Extract the (X, Y) coordinate from the center of the cell holding the provided text.  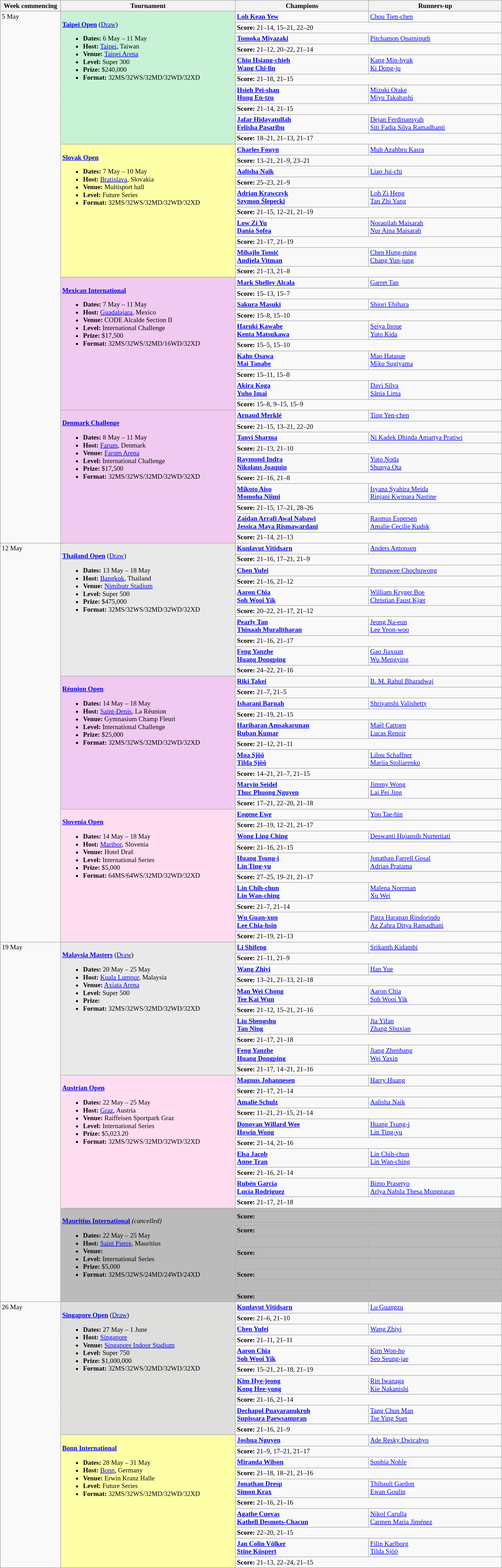
Score: 15–8, 9–15, 15–9 (369, 405)
Rin Iwanaga Kie Nakanishi (435, 1385)
Dechapol Puavaranukroh Supissara Paewsampran (302, 1415)
Mark Shelley Alcala (302, 283)
Akira Koga Yuho Imai (302, 390)
Loh Kean Yew (302, 17)
Joshua Nguyen (302, 1441)
Jimmy Wong Lai Pei Jing (435, 789)
Score: 21–14, 15–21, 22–20 (369, 28)
Jiang Zhenbang Wei Yaxin (435, 1055)
Liu Shengshu Tan Ning (302, 1025)
Score: 21–15, 17–21, 28–26 (369, 508)
Miranda Wilson (302, 1462)
Score: 15–11, 15–8 (369, 375)
Yoo Tae-bin (435, 815)
Score: 14–21, 21–7, 21–15 (369, 774)
Score: 15–8, 15–10 (369, 316)
Jafar Hidayatullah Felisha Pasaribu (302, 124)
Mihajlo Tomić Andjela Vitman (302, 257)
Score: 21–16, 21–16 (369, 1503)
Agathe Cuevas Kathell Desmots-Chacun (302, 1518)
Runners-up (435, 6)
Magnus Johannesen (302, 1080)
Tomoka Miyazaki (302, 38)
Kim Won-ho Seo Seung-jae (435, 1355)
Adrian Krawczyk Szymon Ślepecki (302, 197)
Shiori Ebihara (435, 304)
Week commencing (31, 6)
Score: 21–16, 21–15 (369, 848)
Wong Ling Ching (302, 836)
Kim Hye-jeong Kong Hee-yong (302, 1385)
Arnaud Merklé (302, 416)
Score: 13–21, 21–13, 21–18 (369, 980)
Score: 21–14, 21–15 (369, 109)
Thibault Gardon Ewan Goulin (435, 1488)
Man Wei Chong Tee Kai Wun (302, 995)
Malaysia Masters (Draw)Dates: 20 May – 25 MayHost: Kuala Lumpur, MalaysiaVenue: Axiata ArenaLevel: Super 500Prize:Format: 32MS/32WS/32MD/32WD/32XD (148, 1009)
Low Zi Yu Dania Sofea (302, 227)
Kang Min-hyuk Ki Dong-ju (435, 64)
Harry Huang (435, 1080)
Score: 21–12, 20–22, 21–14 (369, 50)
Score: 21–17, 14–21, 21–16 (369, 1070)
Score: 21–14, 21–16 (369, 1143)
Patra Harapan Rindorindo Az Zahra Ditya Ramadhani (435, 922)
Rasmus Espersen Amalie Cecilie Kudsk (435, 523)
Bonn InternationalDates: 28 May – 31 MayHost: Bonn, GermanyVenue: Erwin Kranz HalleLevel: Future SeriesFormat: 32MS/32WS/32MD/32WD/32XD (148, 1501)
Moa Sjöö Tilda Sjöö (302, 759)
Charles Fouyn (302, 150)
Gao Jiaxuan Wu Mengying (435, 656)
Isharani Baruah (302, 703)
Score: 21–6, 21–10 (369, 1318)
Isyana Syahira Meida Rinjani Kwinara Nastine (435, 493)
Score: 27–25, 19–21, 21–17 (369, 877)
Score: 21–19, 12–21, 21–17 (369, 825)
Slovenia OpenDates: 14 May – 18 MayHost: Maribor, SloveniaVenue: Hotel DrašLevel: International SeriesPrize: $5,000Format: 64MS/64WS/32MD/32WD/32XD (148, 876)
Score: 17–21, 22–20, 21–18 (369, 804)
Haruki Kawabe Kenta Matsukawa (302, 330)
Muh Azahbru Kasra (435, 150)
Filip Karlborg Tilda Sjöö (435, 1548)
Tournament (148, 6)
Score: 24–22, 21–16 (369, 671)
Chiu Hsiang-chieh Wang Chi-lin (302, 64)
Tanvi Sharma (302, 437)
Score: 21–13, 22–24, 21–15 (369, 1562)
26 May (31, 1435)
Lilou Schaffner Mariia Stoliarenko (435, 759)
Champions (302, 6)
Ting Yen-chen (435, 416)
Score: 21–12, 15–21, 21–16 (369, 1010)
Score: 21–13, 21–8 (369, 272)
Jeong Na-eun Lee Yeon-woo (435, 626)
Malena Norrman Xu Wei (435, 892)
Amalie Schulz (302, 1102)
5 May (31, 277)
Riki Takei (302, 682)
Pitchamon Opatniputh (435, 38)
Score: 21–16, 21–17 (369, 641)
Lu Guangzu (435, 1308)
Jonathan Farrell Gosal Adrian Pratama (435, 862)
Score: 21–14, 21–13 (369, 538)
Bimo Prasetyo Arlya Nabila Thesa Munggaran (435, 1188)
Score: 13–21, 21–9, 23–21 (369, 161)
12 May (31, 743)
Anders Antonsen (435, 549)
Zaidan Arrafi Awal Nabawi Jessica Maya Rismawardani (302, 523)
Hariharan Amsakarunan Ruban Kumar (302, 729)
Score: 21–18, 18–21, 21–16 (369, 1473)
Jan Colin Völker Stine Küspert (302, 1548)
Score: 21–15, 12–21, 21–19 (369, 212)
Pearly Tan Thinaah Muralitharan (302, 626)
Score: 21–18, 21–15 (369, 79)
Seiya Inoue Yuto Kida (435, 330)
Score: 21–19, 21–13 (369, 937)
Score: 21–12, 21–11 (369, 744)
Raymond Indra Nikolaus Joaquin (302, 463)
Score: 11–21, 21–15, 21–14 (369, 1113)
Score: 15–13, 15–7 (369, 294)
Sakura Masuki (302, 304)
Score: 21–17, 21–14 (369, 1091)
Score: 22–20, 21–15 (369, 1533)
Maël Cattoen Lucas Renoir (435, 729)
Score: 21–7, 21–5 (369, 692)
Score: 15–21, 21–18, 21–19 (369, 1370)
Garret Tan (435, 283)
Mizuki Otake Miyu Takahashi (435, 94)
Dejan Ferdinansyah Siti Fadia Silva Ramadhanti (435, 124)
Score: 21–19, 21–15 (369, 715)
Sophia Noble (435, 1462)
Score: 21–9, 17–21, 21–17 (369, 1451)
Donovan Willard Wee Howin Wong (302, 1128)
Score: 21–11, 21–9 (369, 958)
Liao Jui-chi (435, 171)
Han Yue (435, 969)
Score: 21–16, 21–9 (369, 1429)
Noraqilah Maisarah Nur Aina Maisarah (435, 227)
Score: 21–11, 21–11 (369, 1340)
Shriyanshi Valishetty (435, 703)
B. M. Rahul Bharadwaj (435, 682)
Pornpawee Chochuwong (435, 570)
Srikanth Kidambi (435, 948)
Chou Tien-chen (435, 17)
Score: 21–16, 21–8 (369, 478)
Tang Chun Man Tse Ying Suet (435, 1415)
Mao Hatasue Miku Sugiyama (435, 360)
Score: 20–22, 21–17, 21–12 (369, 611)
Yuto Noda Shunya Ota (435, 463)
Ade Resky Dwicahyo (435, 1441)
Kaho Osawa Mai Tanabe (302, 360)
Score: 21–17, 21–19 (369, 242)
Davi Silva Sânia Lima (435, 390)
Marvin Seidel Thuc Phuong Nguyen (302, 789)
William Kryger Boe Christian Faust Kjær (435, 596)
Jia Yifan Zhang Shuxian (435, 1025)
Loh Zi Heng Tan Zhi Yang (435, 197)
Eogene Ewe (302, 815)
Score: 21–15, 13–21, 22–20 (369, 427)
Nikol Carulla Carmen Maria Jiménez (435, 1518)
Jonathan Dresp Simon Krax (302, 1488)
Slovak OpenDates: 7 May – 10 MayHost: Bratislava, SlovakiaVenue: Multisport hallLevel: Future SeriesFormat: 32MS/32WS/32MD/32WD/32XD (148, 211)
Taipei Open (Draw)Dates: 6 May – 11 MayHost: Taipei, TaiwanVenue: Taipei ArenaLevel: Super 300Prize: $240,000Format: 32MS/32WS/32MD/32WD/32XD (148, 78)
Mikoto Aiso Momoha Niimi (302, 493)
Wu Guan-xun Lee Chia-hsin (302, 922)
Rubén García Lucía Rodríguez (302, 1188)
Score: 18–21, 21–13, 21–17 (369, 139)
Score: 25–23, 21–9 (369, 183)
Ni Kadek Dhinda Amartya Pratiwi (435, 437)
Score: 15–5, 15–10 (369, 345)
Hsieh Pei-shan Hung En-tzu (302, 94)
Deswanti Hujansih Nurtertiati (435, 836)
Score: 21–13, 21–10 (369, 449)
Elsa Jacob Anne Tran (302, 1158)
Chen Hung-ming Chang Yun-jung (435, 257)
Score: 21–7, 21–14 (369, 907)
19 May (31, 1122)
Li Shifeng (302, 948)
Score: 21–16, 17–21, 21–9 (369, 559)
Score: 21–16, 21–12 (369, 582)
